Extract the [x, y] coordinate from the center of the cell holding the provided text.  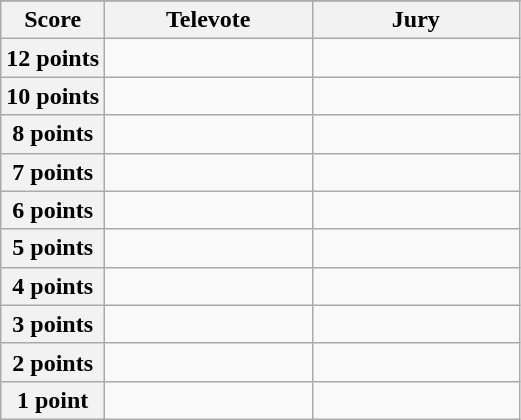
Jury [416, 20]
5 points [53, 248]
7 points [53, 172]
6 points [53, 210]
Score [53, 20]
Televote [209, 20]
10 points [53, 96]
4 points [53, 286]
8 points [53, 134]
12 points [53, 58]
2 points [53, 362]
3 points [53, 324]
1 point [53, 400]
